Extract the (X, Y) coordinate from the center of the cell holding the provided text.  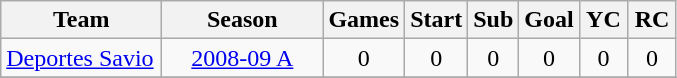
Team (82, 20)
Games (364, 20)
Deportes Savio (82, 58)
Sub (494, 20)
YC (604, 20)
Goal (549, 20)
Start (436, 20)
2008-09 A (242, 58)
RC (652, 20)
Season (242, 20)
